For the text-containing cell, return its midpoint in (x, y) coordinate format. 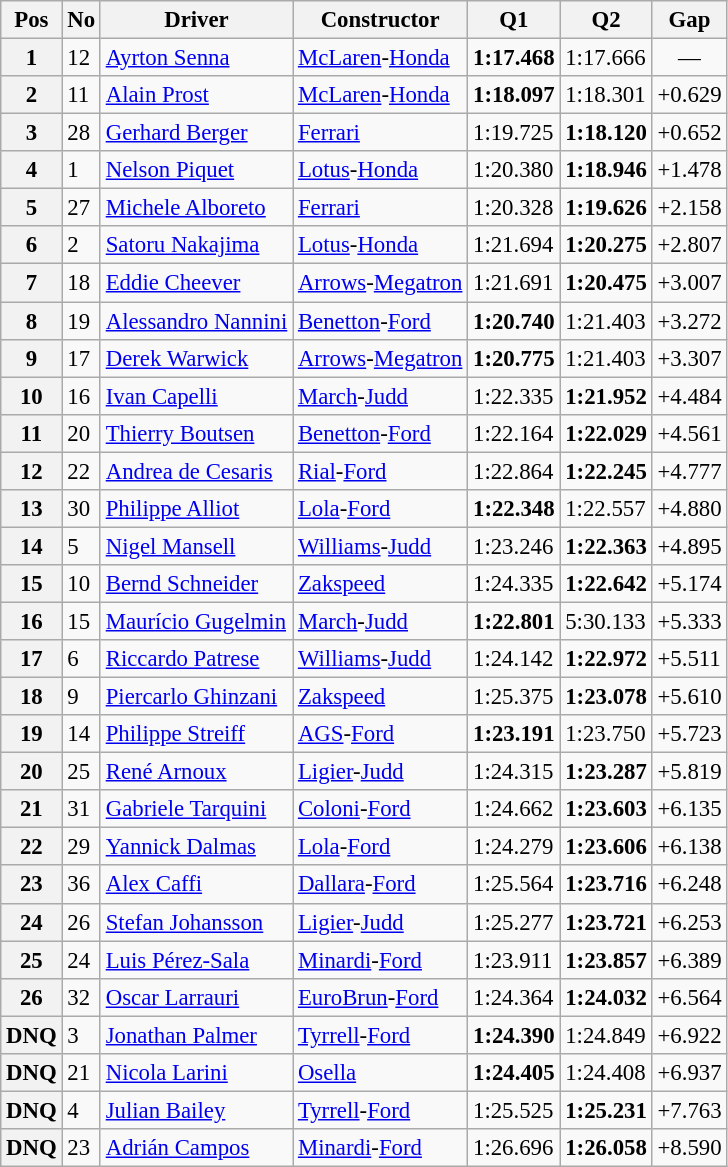
Rial-Ford (380, 471)
+4.777 (690, 471)
28 (81, 133)
30 (81, 509)
1:23.078 (606, 697)
1:24.315 (514, 772)
1:25.525 (514, 1110)
1:24.335 (514, 584)
1:20.775 (514, 358)
+3.307 (690, 358)
+5.610 (690, 697)
Gerhard Berger (196, 133)
Alessandro Nannini (196, 321)
Coloni-Ford (380, 809)
1:21.694 (514, 245)
No (81, 20)
1:22.363 (606, 546)
Q1 (514, 20)
1:23.606 (606, 847)
Constructor (380, 20)
Gabriele Tarquini (196, 809)
1:23.191 (514, 734)
+4.484 (690, 396)
1:26.058 (606, 1148)
+5.819 (690, 772)
+3.007 (690, 283)
1:18.097 (514, 95)
Eddie Cheever (196, 283)
+6.937 (690, 1073)
Adrián Campos (196, 1148)
5:30.133 (606, 621)
Julian Bailey (196, 1110)
Nelson Piquet (196, 170)
+2.158 (690, 208)
Philippe Alliot (196, 509)
+5.174 (690, 584)
1:18.301 (606, 95)
1:22.557 (606, 509)
Piercarlo Ghinzani (196, 697)
1:25.375 (514, 697)
1:23.603 (606, 809)
1:24.032 (606, 997)
+4.895 (690, 546)
+6.922 (690, 1035)
+5.333 (690, 621)
Satoru Nakajima (196, 245)
+7.763 (690, 1110)
+6.138 (690, 847)
+2.807 (690, 245)
+8.590 (690, 1148)
Alain Prost (196, 95)
+0.652 (690, 133)
Driver (196, 20)
1:20.380 (514, 170)
Dallara-Ford (380, 885)
1:20.740 (514, 321)
1:25.231 (606, 1110)
1:20.475 (606, 283)
1:24.390 (514, 1035)
+1.478 (690, 170)
1:25.277 (514, 922)
1:22.335 (514, 396)
31 (81, 809)
1:20.275 (606, 245)
1:24.405 (514, 1073)
Bernd Schneider (196, 584)
29 (81, 847)
1:23.911 (514, 960)
Ivan Capelli (196, 396)
1:23.716 (606, 885)
+5.511 (690, 659)
1:17.666 (606, 58)
Philippe Streiff (196, 734)
1:21.952 (606, 396)
1:26.696 (514, 1148)
1:18.946 (606, 170)
Jonathan Palmer (196, 1035)
+6.564 (690, 997)
1:19.626 (606, 208)
1:19.725 (514, 133)
1:17.468 (514, 58)
1:24.408 (606, 1073)
Nigel Mansell (196, 546)
Gap (690, 20)
1:22.864 (514, 471)
1:24.142 (514, 659)
1:22.801 (514, 621)
+6.389 (690, 960)
1:23.750 (606, 734)
Stefan Johansson (196, 922)
1:21.691 (514, 283)
7 (32, 283)
Andrea de Cesaris (196, 471)
+0.629 (690, 95)
Michele Alboreto (196, 208)
Nicola Larini (196, 1073)
Q2 (606, 20)
René Arnoux (196, 772)
Luis Pérez-Sala (196, 960)
AGS-Ford (380, 734)
+5.723 (690, 734)
+4.880 (690, 509)
1:25.564 (514, 885)
1:22.164 (514, 433)
1:22.029 (606, 433)
13 (32, 509)
1:18.120 (606, 133)
— (690, 58)
32 (81, 997)
EuroBrun-Ford (380, 997)
1:22.348 (514, 509)
1:23.721 (606, 922)
1:22.972 (606, 659)
1:24.364 (514, 997)
1:22.642 (606, 584)
+3.272 (690, 321)
+6.135 (690, 809)
Yannick Dalmas (196, 847)
1:23.857 (606, 960)
Maurício Gugelmin (196, 621)
1:20.328 (514, 208)
Oscar Larrauri (196, 997)
Osella (380, 1073)
36 (81, 885)
+6.248 (690, 885)
Riccardo Patrese (196, 659)
Derek Warwick (196, 358)
1:23.246 (514, 546)
Ayrton Senna (196, 58)
8 (32, 321)
1:23.287 (606, 772)
Pos (32, 20)
1:24.662 (514, 809)
Alex Caffi (196, 885)
1:22.245 (606, 471)
1:24.279 (514, 847)
27 (81, 208)
Thierry Boutsen (196, 433)
+6.253 (690, 922)
1:24.849 (606, 1035)
+4.561 (690, 433)
